Determine the [x, y] coordinate at the center of the cell enclosing the given text.  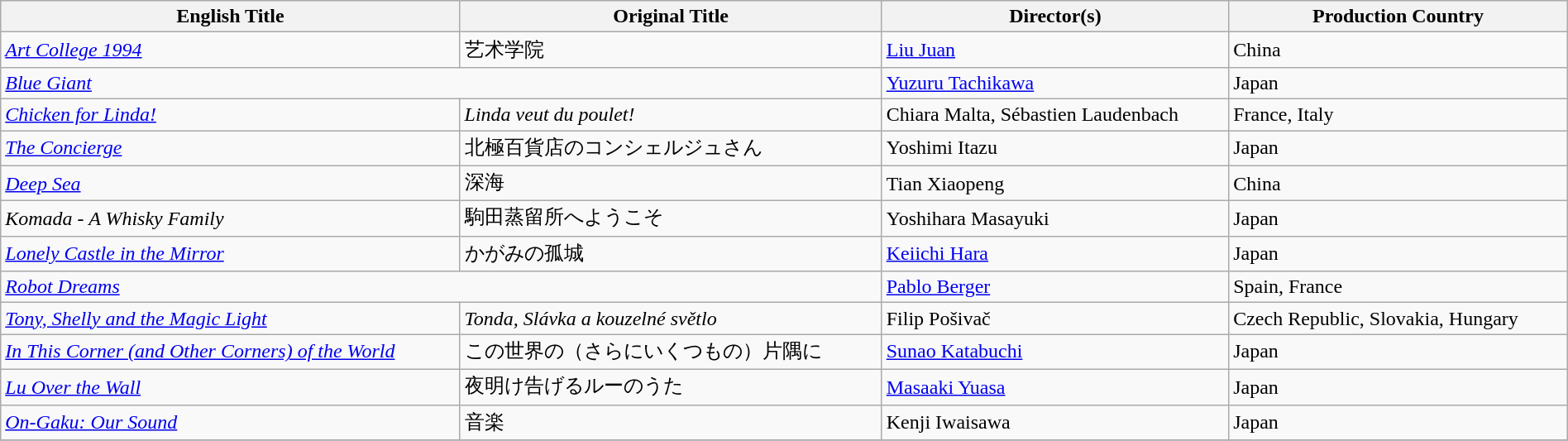
The Concierge [230, 149]
かがみの孤城 [671, 253]
駒田蒸留所へようこそ [671, 218]
On-Gaku: Our Sound [230, 422]
English Title [230, 17]
Lu Over the Wall [230, 387]
Komada - A Whisky Family [230, 218]
France, Italy [1398, 114]
Lonely Castle in the Mirror [230, 253]
Chiara Malta, Sébastien Laudenbach [1055, 114]
Art College 1994 [230, 50]
Robot Dreams [442, 287]
Deep Sea [230, 184]
この世界の（さらにいくつもの）片隅に [671, 352]
Yuzuru Tachikawa [1055, 83]
Keiichi Hara [1055, 253]
Tian Xiaopeng [1055, 184]
Pablo Berger [1055, 287]
深海 [671, 184]
Liu Juan [1055, 50]
Linda veut du poulet! [671, 114]
艺术学院 [671, 50]
Tony, Shelly and the Magic Light [230, 319]
Production Country [1398, 17]
Director(s) [1055, 17]
In This Corner (and Other Corners) of the World [230, 352]
Chicken for Linda! [230, 114]
北極百貨店のコンシェルジュさん [671, 149]
夜明け告げるルーのうた [671, 387]
音楽 [671, 422]
Filip Pošivač [1055, 319]
Yoshihara Masayuki [1055, 218]
Spain, France [1398, 287]
Original Title [671, 17]
Masaaki Yuasa [1055, 387]
Blue Giant [442, 83]
Yoshimi Itazu [1055, 149]
Czech Republic, Slovakia, Hungary [1398, 319]
Tonda, Slávka a kouzelné světlo [671, 319]
Kenji Iwaisawa [1055, 422]
Sunao Katabuchi [1055, 352]
